Search for the cell housing the specified text and yield its (X, Y) center coordinate. 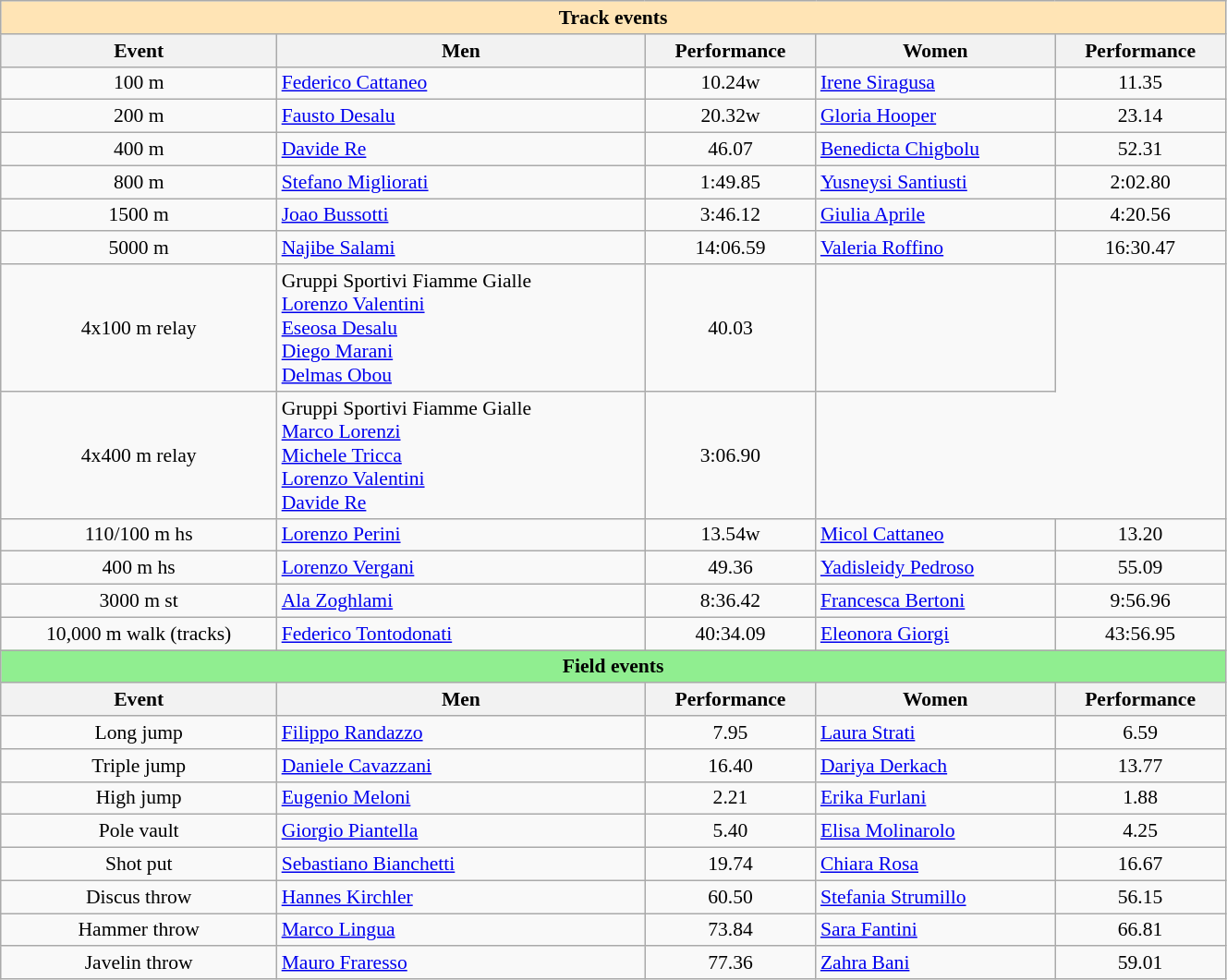
9:56.96 (1140, 601)
Davide Re (462, 150)
52.31 (1140, 150)
Sara Fantini (935, 930)
Francesca Bertoni (935, 601)
6.59 (1140, 732)
60.50 (730, 897)
Gloria Hooper (935, 116)
Gruppi Sportivi Fiamme GialleLorenzo ValentiniEseosa DesaluDiego MaraniDelmas Obou (462, 328)
Giorgio Piantella (462, 831)
40.03 (730, 328)
10,000 m walk (tracks) (139, 634)
Erika Furlani (935, 798)
Javelin throw (139, 963)
Shot put (139, 865)
Benedicta Chigbolu (935, 150)
4x400 m relay (139, 455)
Sebastiano Bianchetti (462, 865)
Mauro Fraresso (462, 963)
Marco Lingua (462, 930)
4.25 (1140, 831)
Lorenzo Perini (462, 535)
Gruppi Sportivi Fiamme GialleMarco LorenziMichele TriccaLorenzo ValentiniDavide Re (462, 455)
43:56.95 (1140, 634)
4x100 m relay (139, 328)
5000 m (139, 248)
Filippo Randazzo (462, 732)
Federico Tontodonati (462, 634)
13.54w (730, 535)
55.09 (1140, 568)
16.40 (730, 766)
400 m hs (139, 568)
11.35 (1140, 83)
2:02.80 (1140, 182)
56.15 (1140, 897)
Dariya Derkach (935, 766)
Hammer throw (139, 930)
Eugenio Meloni (462, 798)
7.95 (730, 732)
Irene Siragusa (935, 83)
73.84 (730, 930)
Ala Zoghlami (462, 601)
Triple jump (139, 766)
Laura Strati (935, 732)
Fausto Desalu (462, 116)
10.24w (730, 83)
Long jump (139, 732)
Eleonora Giorgi (935, 634)
Zahra Bani (935, 963)
Federico Cattaneo (462, 83)
3:06.90 (730, 455)
400 m (139, 150)
2.21 (730, 798)
100 m (139, 83)
Giulia Aprile (935, 215)
Stefania Strumillo (935, 897)
Lorenzo Vergani (462, 568)
Daniele Cavazzani (462, 766)
66.81 (1140, 930)
77.36 (730, 963)
800 m (139, 182)
13.77 (1140, 766)
Discus throw (139, 897)
8:36.42 (730, 601)
Yusneysi Santiusti (935, 182)
13.20 (1140, 535)
5.40 (730, 831)
23.14 (1140, 116)
4:20.56 (1140, 215)
Joao Bussotti (462, 215)
Track events (613, 18)
Hannes Kirchler (462, 897)
1.88 (1140, 798)
59.01 (1140, 963)
Stefano Migliorati (462, 182)
Pole vault (139, 831)
16.67 (1140, 865)
14:06.59 (730, 248)
3000 m st (139, 601)
Chiara Rosa (935, 865)
40:34.09 (730, 634)
20.32w (730, 116)
Yadisleidy Pedroso (935, 568)
Micol Cattaneo (935, 535)
200 m (139, 116)
1:49.85 (730, 182)
1500 m (139, 215)
Valeria Roffino (935, 248)
19.74 (730, 865)
110/100 m hs (139, 535)
16:30.47 (1140, 248)
Elisa Molinarolo (935, 831)
46.07 (730, 150)
Field events (613, 667)
Najibe Salami (462, 248)
49.36 (730, 568)
3:46.12 (730, 215)
High jump (139, 798)
